Return (x, y) of the center of cell containing provided text 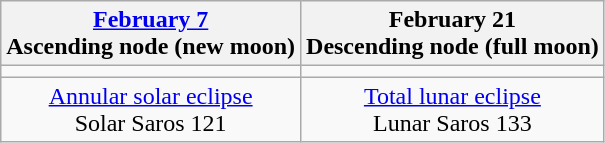
Annular solar eclipseSolar Saros 121 (151, 110)
Total lunar eclipseLunar Saros 133 (453, 110)
February 21Descending node (full moon) (453, 34)
February 7Ascending node (new moon) (151, 34)
